Capture the cell that displays the provided text and extract its (X, Y) central coordinate. 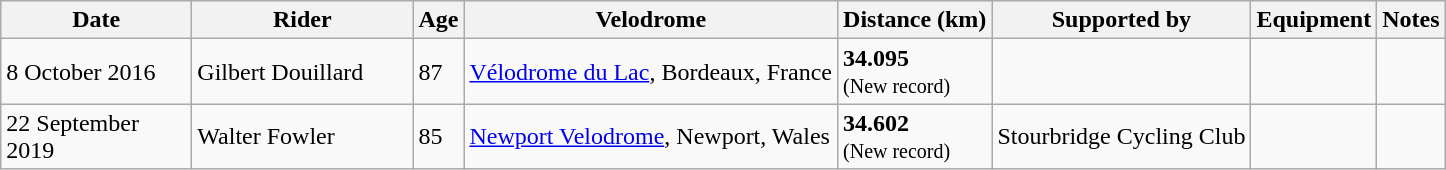
Stourbridge Cycling Club (1122, 136)
22 September 2019 (96, 136)
Gilbert Douillard (302, 72)
Walter Fowler (302, 136)
Rider (302, 20)
Distance (km) (915, 20)
34.602(New record) (915, 136)
Velodrome (651, 20)
8 October 2016 (96, 72)
Equipment (1314, 20)
87 (438, 72)
Supported by (1122, 20)
85 (438, 136)
34.095(New record) (915, 72)
Age (438, 20)
Vélodrome du Lac, Bordeaux, France (651, 72)
Notes (1411, 20)
Newport Velodrome, Newport, Wales (651, 136)
Date (96, 20)
